Locate the cell with the specified text and output its [X, Y] center coordinate. 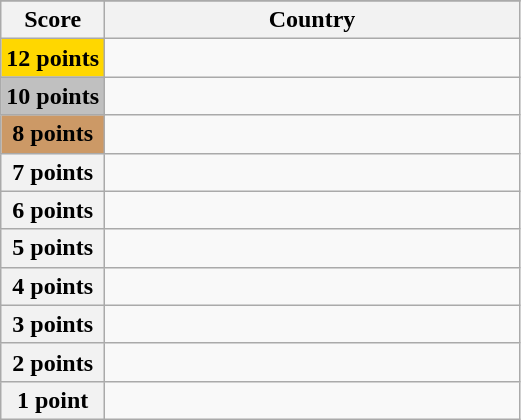
1 point [53, 400]
6 points [53, 210]
2 points [53, 362]
5 points [53, 248]
8 points [53, 134]
Country [312, 20]
7 points [53, 172]
4 points [53, 286]
3 points [53, 324]
10 points [53, 96]
Score [53, 20]
12 points [53, 58]
